Extract the [x, y] coordinate from the center of the cell holding the provided text.  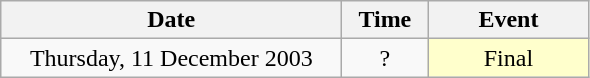
Date [172, 20]
Event [508, 20]
Final [508, 58]
Time [385, 20]
? [385, 58]
Thursday, 11 December 2003 [172, 58]
